Detect which cell encompasses the target text, then output its (x, y) center coordinate. 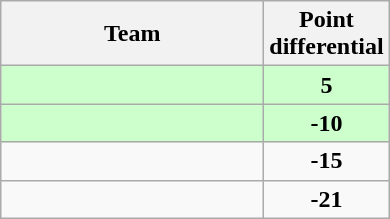
-10 (326, 123)
-21 (326, 199)
-15 (326, 161)
5 (326, 85)
Team (132, 34)
Point differential (326, 34)
